Identify which cell holds the provided text, then report its [x, y] central coordinate. 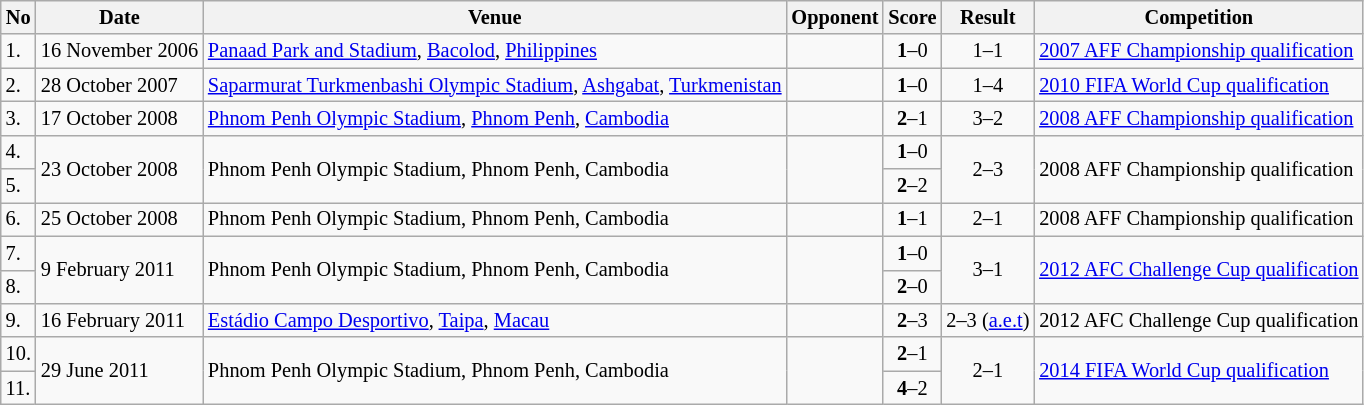
9 February 2011 [120, 270]
4–2 [912, 388]
Date [120, 17]
3. [18, 118]
Result [988, 17]
16 February 2011 [120, 320]
1. [18, 51]
7. [18, 253]
Venue [494, 17]
4. [18, 152]
2007 AFF Championship qualification [1198, 51]
25 October 2008 [120, 219]
2010 FIFA World Cup qualification [1198, 85]
8. [18, 287]
2–0 [912, 287]
3–2 [988, 118]
2–3 (a.e.t) [988, 320]
17 October 2008 [120, 118]
Score [912, 17]
11. [18, 388]
2014 FIFA World Cup qualification [1198, 370]
2. [18, 85]
28 October 2007 [120, 85]
16 November 2006 [120, 51]
29 June 2011 [120, 370]
Saparmurat Turkmenbashi Olympic Stadium, Ashgabat, Turkmenistan [494, 85]
No [18, 17]
1–4 [988, 85]
Estádio Campo Desportivo, Taipa, Macau [494, 320]
10. [18, 354]
6. [18, 219]
Competition [1198, 17]
Panaad Park and Stadium, Bacolod, Philippines [494, 51]
2–2 [912, 186]
23 October 2008 [120, 168]
9. [18, 320]
3–1 [988, 270]
5. [18, 186]
Opponent [834, 17]
